Extract the (x, y) coordinate from the center of the cell holding the provided text.  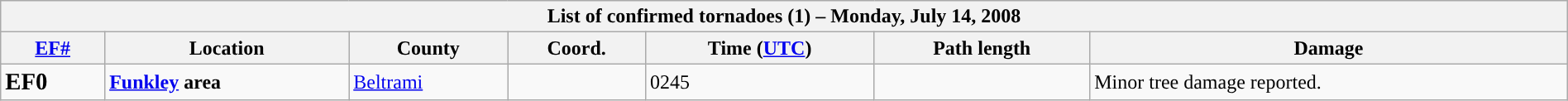
EF0 (53, 82)
0245 (760, 82)
County (428, 48)
Beltrami (428, 82)
Minor tree damage reported. (1329, 82)
Path length (982, 48)
Damage (1329, 48)
Funkley area (227, 82)
Time (UTC) (760, 48)
List of confirmed tornadoes (1) – Monday, July 14, 2008 (784, 17)
EF# (53, 48)
Location (227, 48)
Coord. (577, 48)
